Capture the cell that displays the provided text and extract its (x, y) central coordinate. 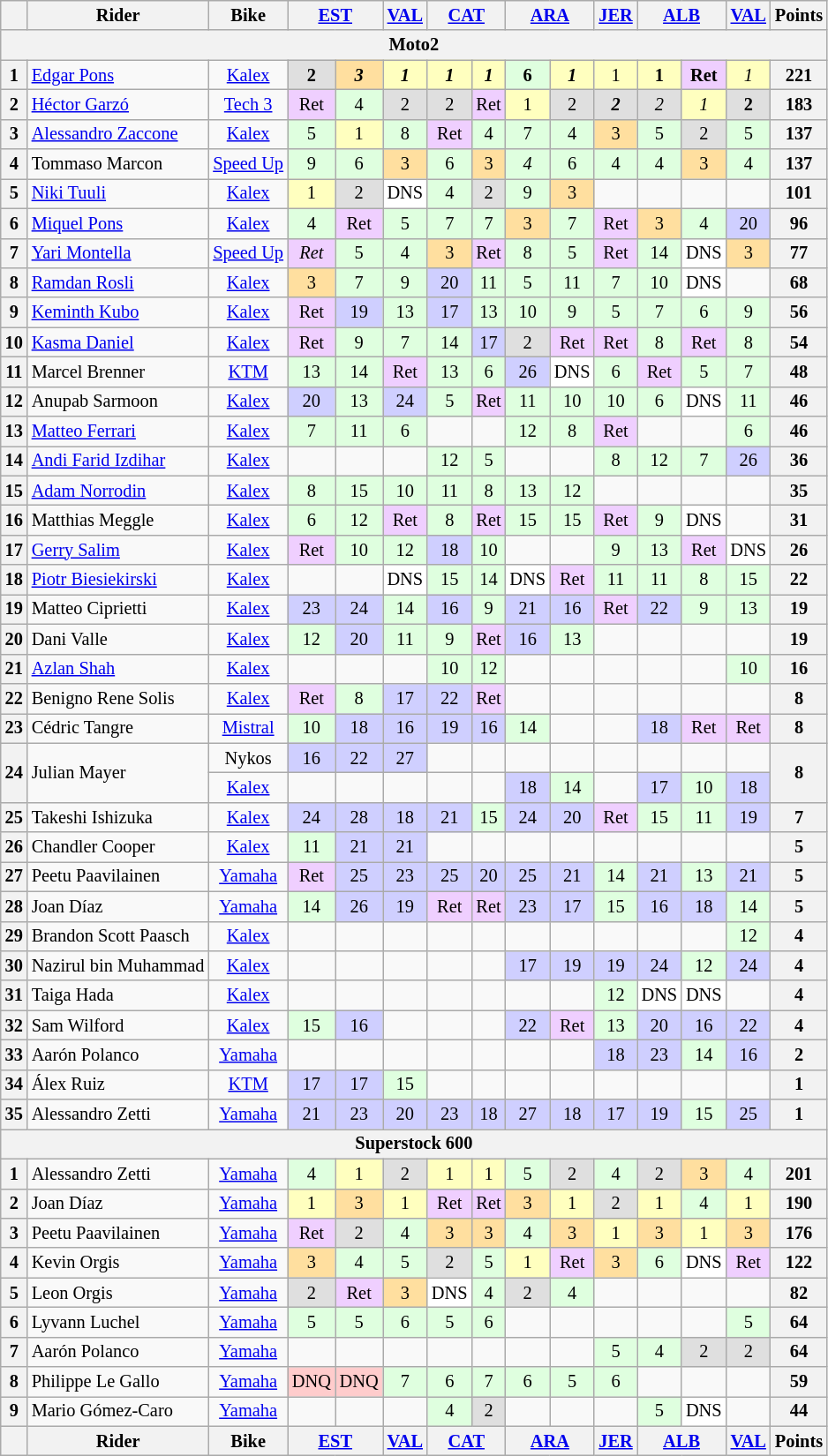
Matteo Ciprietti (118, 609)
Leon Orgis (118, 1293)
Mario Gómez-Caro (118, 1411)
Cédric Tangre (118, 728)
Brandon Scott Paasch (118, 936)
Azlan Shah (118, 669)
101 (799, 193)
34 (14, 1084)
68 (799, 282)
Benigno Rene Solis (118, 698)
29 (14, 936)
Marcel Brenner (118, 372)
Yari Montella (118, 253)
Matthias Meggle (118, 520)
Nykos (248, 758)
Álex Ruiz (118, 1084)
Gerry Salim (118, 550)
Adam Norrodin (118, 491)
Edgar Pons (118, 75)
82 (799, 1293)
Julian Mayer (118, 773)
Niki Tuuli (118, 193)
183 (799, 104)
32 (14, 1025)
Mistral (248, 728)
59 (799, 1382)
36 (799, 461)
30 (14, 965)
Ramdan Rosli (118, 282)
Nazirul bin Muhammad (118, 965)
96 (799, 223)
44 (799, 1411)
122 (799, 1263)
Kevin Orgis (118, 1263)
Lyvann Luchel (118, 1322)
54 (799, 342)
Kasma Daniel (118, 342)
Philippe Le Gallo (118, 1382)
33 (14, 1054)
Dani Valle (118, 639)
Moto2 (414, 45)
Sam Wilford (118, 1025)
Chandler Cooper (118, 847)
Matteo Ferrari (118, 432)
56 (799, 312)
Piotr Biesiekirski (118, 580)
Andi Farid Izdihar (118, 461)
Anupab Sarmoon (118, 402)
Takeshi Ishizuka (118, 817)
Tech 3 (248, 104)
Héctor Garzó (118, 104)
Tommaso Marcon (118, 164)
176 (799, 1233)
77 (799, 253)
Taiga Hada (118, 995)
190 (799, 1204)
Miquel Pons (118, 223)
Alessandro Zaccone (118, 134)
221 (799, 75)
Keminth Kubo (118, 312)
201 (799, 1174)
Superstock 600 (414, 1144)
48 (799, 372)
